For the text-containing cell, return its midpoint in (x, y) coordinate format. 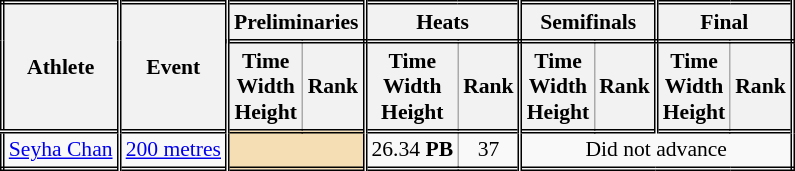
26.34 PB (412, 150)
Seyha Chan (60, 150)
37 (489, 150)
Semifinals (588, 22)
Heats (442, 22)
Preliminaries (296, 22)
Final (724, 22)
200 metres (173, 150)
Did not advance (656, 150)
Athlete (60, 67)
Event (173, 67)
